Find where the given text appears and provide that cell's center as [X, Y] coordinate. 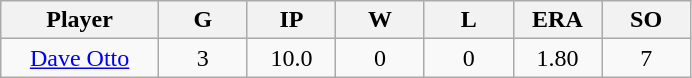
W [380, 20]
Player [80, 20]
1.80 [558, 58]
SO [646, 20]
3 [202, 58]
10.0 [292, 58]
G [202, 20]
ERA [558, 20]
Dave Otto [80, 58]
IP [292, 20]
7 [646, 58]
L [468, 20]
